Scan for the cell matching the given text and deliver its [X, Y] coordinate at center. 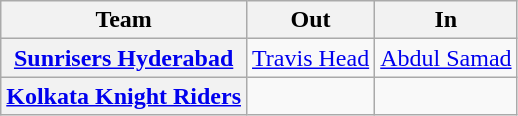
Team [124, 20]
Sunrisers Hyderabad [124, 58]
Abdul Samad [446, 58]
Kolkata Knight Riders [124, 96]
Out [311, 20]
Travis Head [311, 58]
In [446, 20]
